Provide the [X, Y] coordinate of the cell's center where the given text is located.  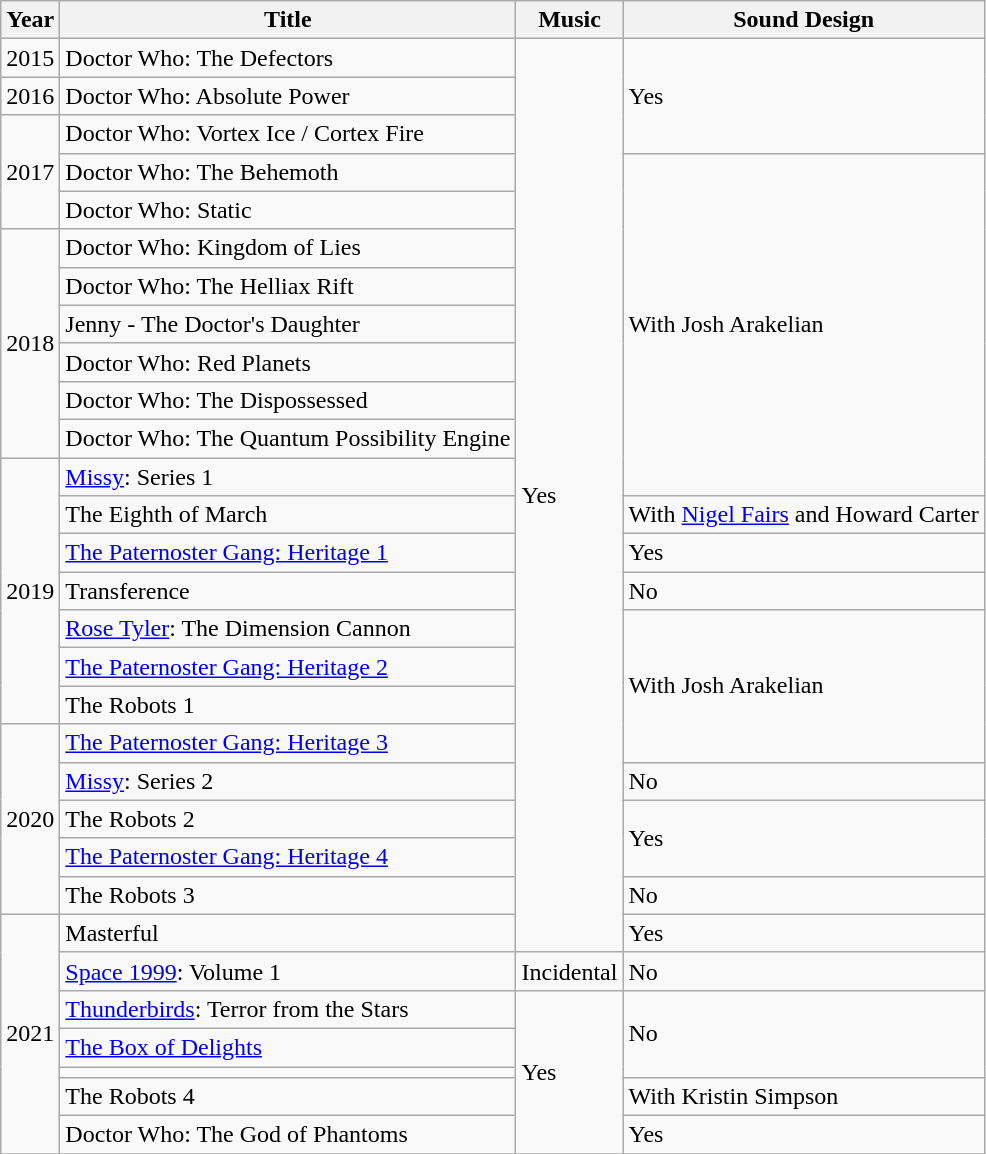
Thunderbirds: Terror from the Stars [288, 1009]
The Paternoster Gang: Heritage 3 [288, 743]
The Paternoster Gang: Heritage 4 [288, 857]
Music [570, 20]
2016 [30, 96]
Rose Tyler: The Dimension Cannon [288, 629]
2020 [30, 819]
The Robots 1 [288, 705]
Doctor Who: The Helliax Rift [288, 286]
The Robots 2 [288, 819]
Doctor Who: Kingdom of Lies [288, 248]
Doctor Who: Red Planets [288, 362]
With Kristin Simpson [804, 1097]
Incidental [570, 971]
The Paternoster Gang: Heritage 1 [288, 553]
Doctor Who: Vortex Ice / Cortex Fire [288, 134]
Doctor Who: The Defectors [288, 58]
The Eighth of March [288, 515]
The Box of Delights [288, 1047]
Masterful [288, 933]
2015 [30, 58]
Missy: Series 2 [288, 781]
Year [30, 20]
Doctor Who: The Quantum Possibility Engine [288, 438]
The Paternoster Gang: Heritage 2 [288, 667]
Doctor Who: The Dispossessed [288, 400]
With Nigel Fairs and Howard Carter [804, 515]
Transference [288, 591]
Sound Design [804, 20]
2018 [30, 343]
The Robots 3 [288, 895]
2019 [30, 591]
Doctor Who: Static [288, 210]
Space 1999: Volume 1 [288, 971]
Doctor Who: Absolute Power [288, 96]
Doctor Who: The Behemoth [288, 172]
Title [288, 20]
Missy: Series 1 [288, 477]
2021 [30, 1034]
2017 [30, 172]
The Robots 4 [288, 1097]
Jenny - The Doctor's Daughter [288, 324]
Doctor Who: The God of Phantoms [288, 1135]
